Search for the cell housing the specified text and yield its (x, y) center coordinate. 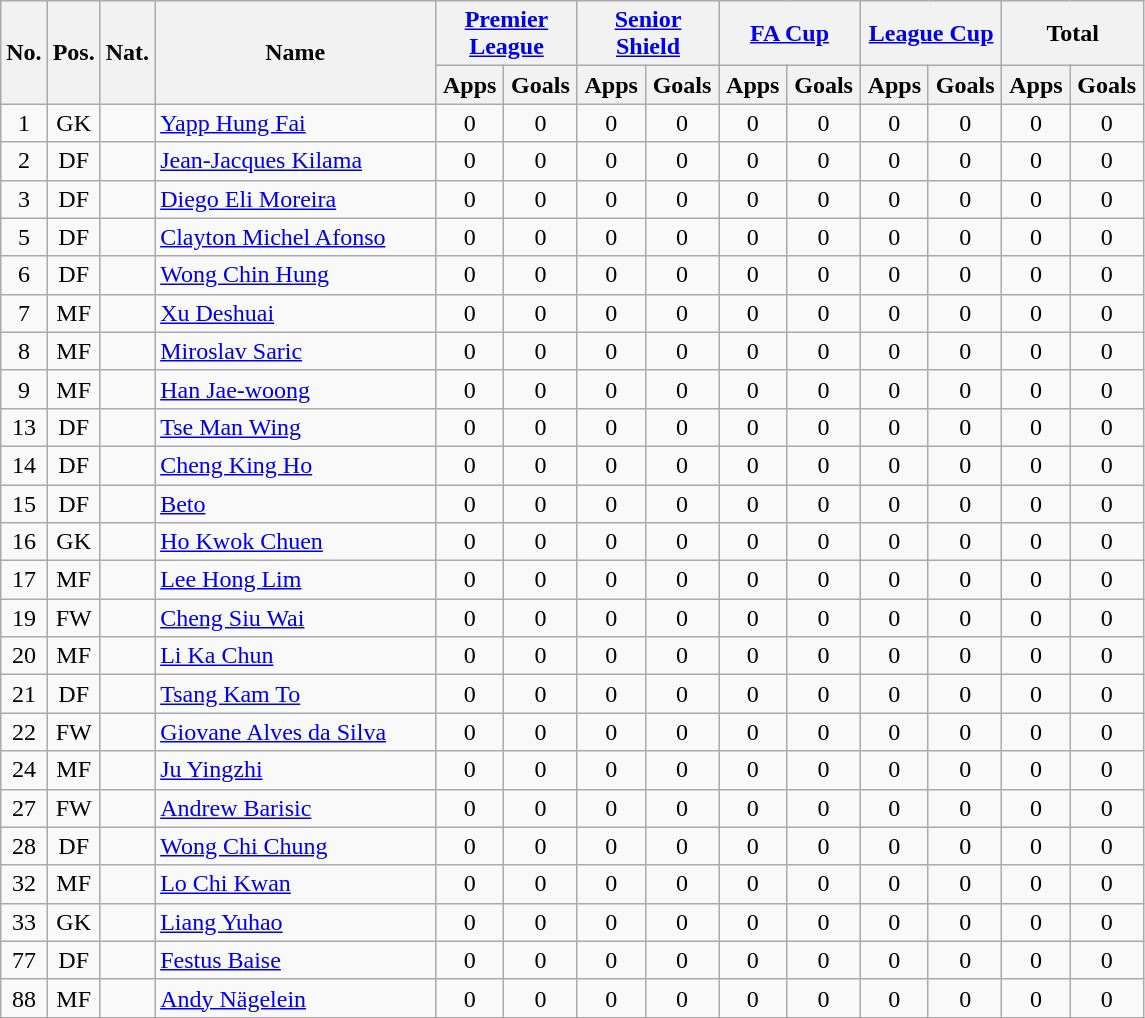
Clayton Michel Afonso (296, 237)
Giovane Alves da Silva (296, 732)
Ho Kwok Chuen (296, 542)
16 (24, 542)
Andy Nägelein (296, 998)
15 (24, 503)
33 (24, 922)
FA Cup (790, 34)
Lee Hong Lim (296, 580)
Festus Baise (296, 960)
Liang Yuhao (296, 922)
Andrew Barisic (296, 808)
Senior Shield (648, 34)
2 (24, 161)
Premier League (507, 34)
Ju Yingzhi (296, 770)
Diego Eli Moreira (296, 199)
8 (24, 351)
32 (24, 884)
Wong Chi Chung (296, 846)
27 (24, 808)
Beto (296, 503)
Xu Deshuai (296, 313)
No. (24, 52)
Lo Chi Kwan (296, 884)
21 (24, 694)
3 (24, 199)
9 (24, 389)
19 (24, 618)
Tse Man Wing (296, 427)
Total (1073, 34)
Yapp Hung Fai (296, 123)
14 (24, 465)
88 (24, 998)
6 (24, 275)
Han Jae-woong (296, 389)
20 (24, 656)
Jean-Jacques Kilama (296, 161)
Cheng Siu Wai (296, 618)
League Cup (931, 34)
22 (24, 732)
Pos. (74, 52)
Li Ka Chun (296, 656)
17 (24, 580)
Miroslav Saric (296, 351)
Wong Chin Hung (296, 275)
7 (24, 313)
Name (296, 52)
13 (24, 427)
28 (24, 846)
24 (24, 770)
Nat. (127, 52)
77 (24, 960)
1 (24, 123)
5 (24, 237)
Cheng King Ho (296, 465)
Tsang Kam To (296, 694)
